Return the (X, Y) coordinate for the center point of the cell that contains the specified text.  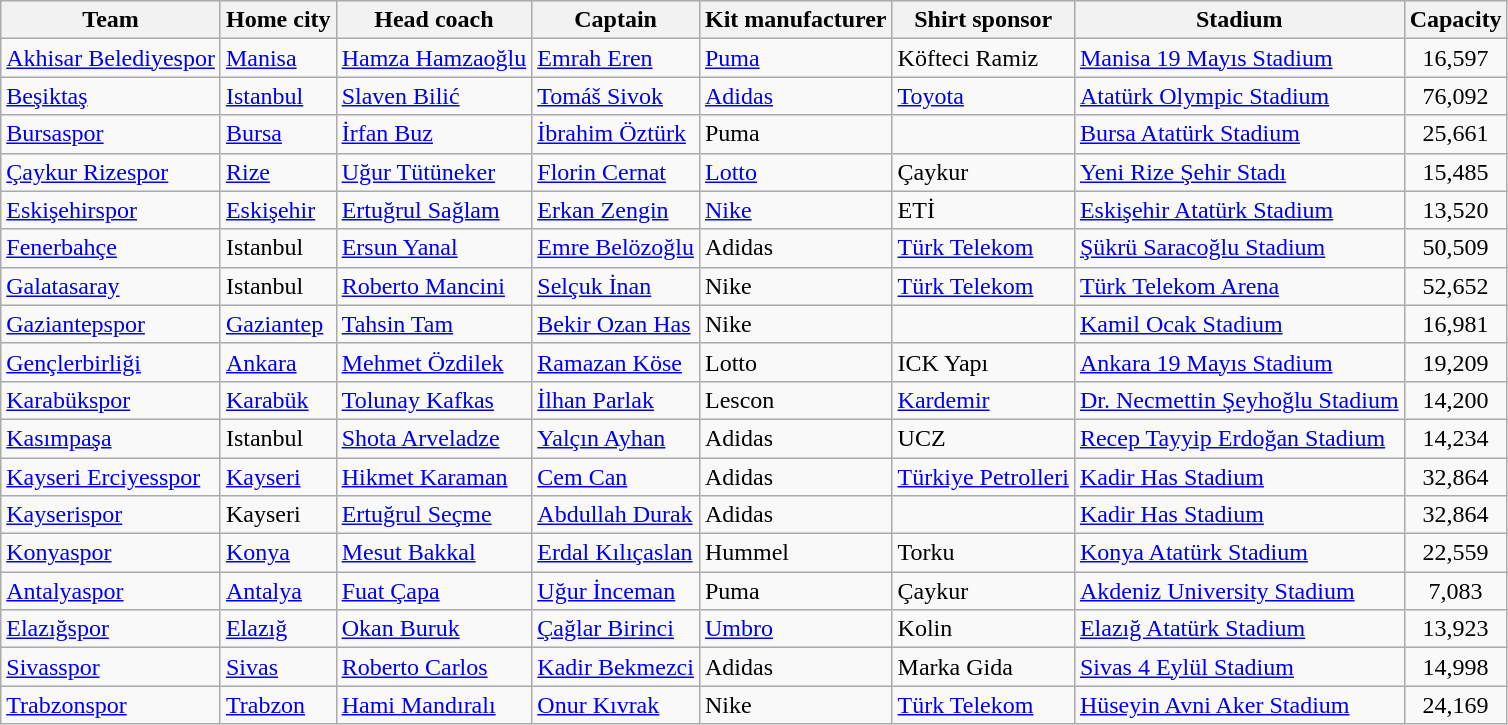
Lescon (796, 400)
Erdal Kılıçaslan (616, 553)
Gençlerbirliği (111, 362)
Atatürk Olympic Stadium (1239, 96)
Konya Atatürk Stadium (1239, 553)
Kayserispor (111, 515)
Emre Belözoğlu (616, 248)
Antalyaspor (111, 591)
Fuat Çapa (434, 591)
Çağlar Birinci (616, 629)
Eskişehirspor (111, 210)
Bursa Atatürk Stadium (1239, 134)
Trabzon (278, 705)
14,998 (1456, 667)
ICK Yapı (983, 362)
22,559 (1456, 553)
13,520 (1456, 210)
52,652 (1456, 286)
Yalçın Ayhan (616, 438)
İlhan Parlak (616, 400)
UCZ (983, 438)
Konyaspor (111, 553)
Kayseri Erciyesspor (111, 477)
Antalya (278, 591)
Roberto Carlos (434, 667)
Kadir Bekmezci (616, 667)
Türk Telekom Arena (1239, 286)
Manisa (278, 58)
Head coach (434, 20)
Team (111, 20)
Galatasaray (111, 286)
Elazığ Atatürk Stadium (1239, 629)
Hami Mandıralı (434, 705)
Marka Gida (983, 667)
Abdullah Durak (616, 515)
İbrahim Öztürk (616, 134)
Beşiktaş (111, 96)
Tomáš Sivok (616, 96)
Umbro (796, 629)
Torku (983, 553)
Toyota (983, 96)
16,981 (1456, 324)
Ersun Yanal (434, 248)
14,200 (1456, 400)
Kolin (983, 629)
Trabzonspor (111, 705)
50,509 (1456, 248)
Gaziantepspor (111, 324)
Hamza Hamzaoğlu (434, 58)
Shirt sponsor (983, 20)
Çaykur Rizespor (111, 172)
Mesut Bakkal (434, 553)
Karabükspor (111, 400)
Selçuk İnan (616, 286)
25,661 (1456, 134)
Erkan Zengin (616, 210)
Bekir Ozan Has (616, 324)
Uğur İnceman (616, 591)
Akhisar Belediyespor (111, 58)
Florin Cernat (616, 172)
Shota Arveladze (434, 438)
Fenerbahçe (111, 248)
ETİ (983, 210)
Capacity (1456, 20)
Köfteci Ramiz (983, 58)
Konya (278, 553)
Sivas (278, 667)
Home city (278, 20)
7,083 (1456, 591)
Kit manufacturer (796, 20)
Emrah Eren (616, 58)
Hummel (796, 553)
Onur Kıvrak (616, 705)
13,923 (1456, 629)
Kardemir (983, 400)
Kasımpaşa (111, 438)
Bursa (278, 134)
Slaven Bilić (434, 96)
Ankara 19 Mayıs Stadium (1239, 362)
16,597 (1456, 58)
Eskişehir (278, 210)
Türkiye Petrolleri (983, 477)
Ertuğrul Sağlam (434, 210)
Gaziantep (278, 324)
Sivas 4 Eylül Stadium (1239, 667)
Şükrü Saracoğlu Stadium (1239, 248)
Sivasspor (111, 667)
14,234 (1456, 438)
Bursaspor (111, 134)
Ertuğrul Seçme (434, 515)
Stadium (1239, 20)
Elazığ (278, 629)
Uğur Tütüneker (434, 172)
Kamil Ocak Stadium (1239, 324)
İrfan Buz (434, 134)
Cem Can (616, 477)
Mehmet Özdilek (434, 362)
Ankara (278, 362)
Rize (278, 172)
Tolunay Kafkas (434, 400)
Dr. Necmettin Şeyhoğlu Stadium (1239, 400)
Recep Tayyip Erdoğan Stadium (1239, 438)
Tahsin Tam (434, 324)
Yeni Rize Şehir Stadı (1239, 172)
Hikmet Karaman (434, 477)
Captain (616, 20)
Karabük (278, 400)
Eskişehir Atatürk Stadium (1239, 210)
Hüseyin Avni Aker Stadium (1239, 705)
Ramazan Köse (616, 362)
24,169 (1456, 705)
Manisa 19 Mayıs Stadium (1239, 58)
Roberto Mancini (434, 286)
Elazığspor (111, 629)
Okan Buruk (434, 629)
76,092 (1456, 96)
15,485 (1456, 172)
Akdeniz University Stadium (1239, 591)
19,209 (1456, 362)
